Scan for the cell matching the given text and deliver its [x, y] coordinate at center. 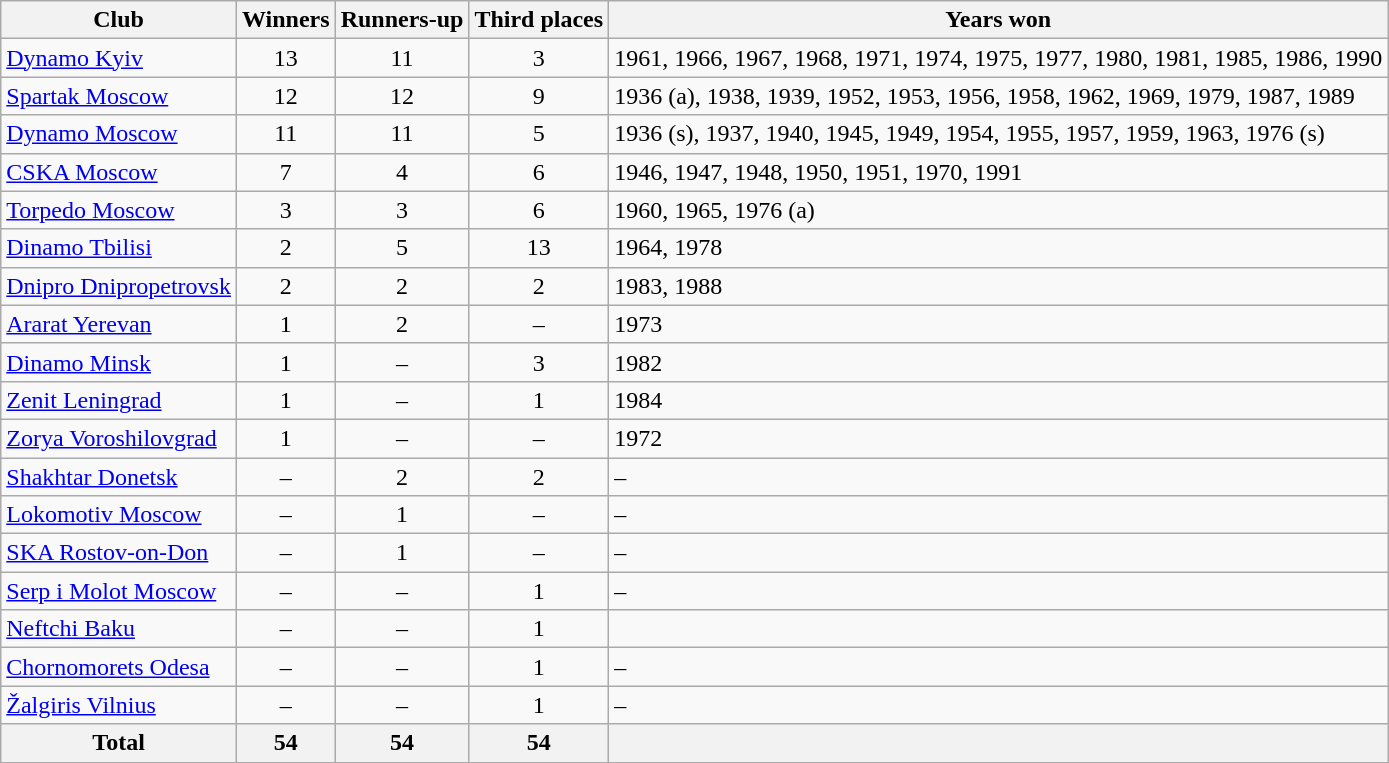
9 [539, 96]
1982 [998, 362]
Spartak Moscow [119, 96]
Ararat Yerevan [119, 324]
Dinamo Tbilisi [119, 248]
1946, 1947, 1948, 1950, 1951, 1970, 1991 [998, 172]
Zorya Voroshilovgrad [119, 438]
Club [119, 20]
4 [402, 172]
1936 (s), 1937, 1940, 1945, 1949, 1954, 1955, 1957, 1959, 1963, 1976 (s) [998, 134]
Dinamo Minsk [119, 362]
1964, 1978 [998, 248]
Dynamo Kyiv [119, 58]
1960, 1965, 1976 (a) [998, 210]
Dnipro Dnipropetrovsk [119, 286]
Dynamo Moscow [119, 134]
Neftchi Baku [119, 629]
Zenit Leningrad [119, 400]
1973 [998, 324]
CSKA Moscow [119, 172]
1961, 1966, 1967, 1968, 1971, 1974, 1975, 1977, 1980, 1981, 1985, 1986, 1990 [998, 58]
Third places [539, 20]
1984 [998, 400]
7 [286, 172]
Lokomotiv Moscow [119, 515]
1972 [998, 438]
1936 (a), 1938, 1939, 1952, 1953, 1956, 1958, 1962, 1969, 1979, 1987, 1989 [998, 96]
1983, 1988 [998, 286]
Serp i Molot Moscow [119, 591]
Runners-up [402, 20]
Years won [998, 20]
Chornomorets Odesa [119, 667]
SKA Rostov-on-Don [119, 553]
Total [119, 743]
Shakhtar Donetsk [119, 477]
Žalgiris Vilnius [119, 705]
Torpedo Moscow [119, 210]
Winners [286, 20]
